Return (x, y) of the center of cell containing provided text 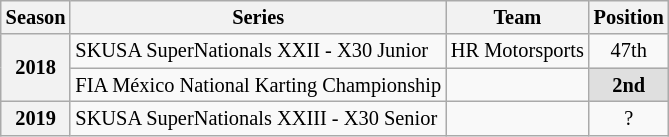
Series (258, 17)
HR Motorsports (518, 51)
SKUSA SuperNationals XXIII - X30 Senior (258, 118)
47th (629, 51)
Team (518, 17)
Season (36, 17)
Position (629, 17)
? (629, 118)
2018 (36, 68)
FIA México National Karting Championship (258, 85)
2nd (629, 85)
2019 (36, 118)
SKUSA SuperNationals XXII - X30 Junior (258, 51)
